Scan for the cell matching the given text and deliver its [X, Y] coordinate at center. 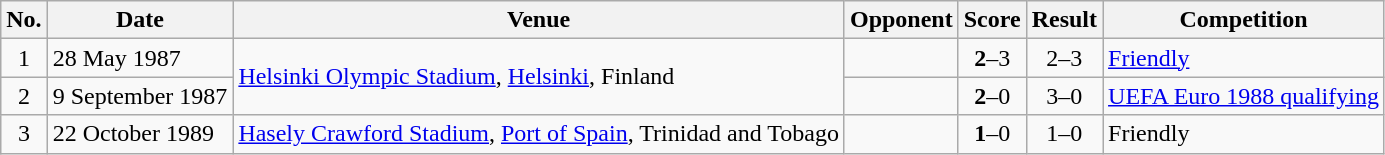
3 [24, 134]
Score [992, 20]
Result [1064, 20]
2–0 [992, 96]
No. [24, 20]
22 October 1989 [140, 134]
2 [24, 96]
9 September 1987 [140, 96]
UEFA Euro 1988 qualifying [1244, 96]
Opponent [901, 20]
Helsinki Olympic Stadium, Helsinki, Finland [539, 77]
Venue [539, 20]
28 May 1987 [140, 58]
Hasely Crawford Stadium, Port of Spain, Trinidad and Tobago [539, 134]
Date [140, 20]
1 [24, 58]
3–0 [1064, 96]
Competition [1244, 20]
